Locate the cell with the specified text and output its [X, Y] center coordinate. 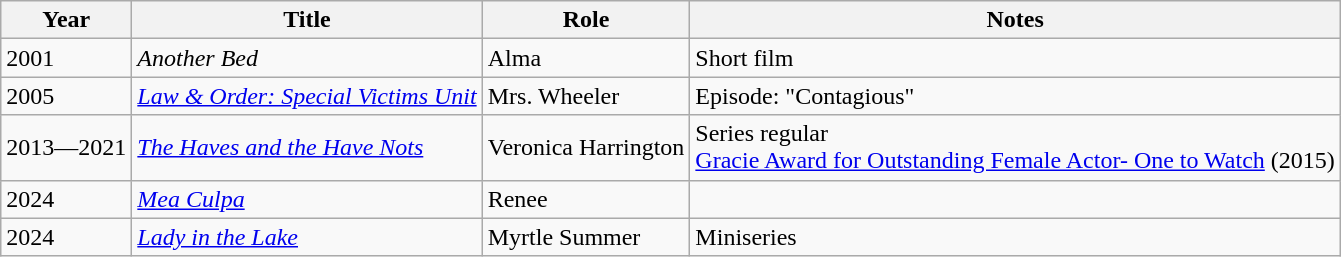
Year [66, 20]
Episode: "Contagious" [1015, 96]
Series regularGracie Award for Outstanding Female Actor- One to Watch (2015) [1015, 148]
Another Bed [307, 58]
Alma [586, 58]
Notes [1015, 20]
Mea Culpa [307, 199]
Short film [1015, 58]
Miniseries [1015, 237]
2001 [66, 58]
2005 [66, 96]
Role [586, 20]
Mrs. Wheeler [586, 96]
2013—2021 [66, 148]
The Haves and the Have Nots [307, 148]
Renee [586, 199]
Myrtle Summer [586, 237]
Title [307, 20]
Lady in the Lake [307, 237]
Law & Order: Special Victims Unit [307, 96]
Veronica Harrington [586, 148]
